Provide the [x, y] coordinate of the cell's center where the given text is located.  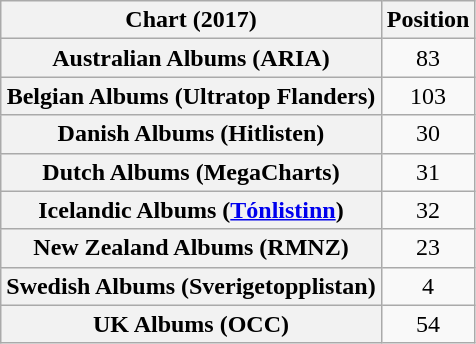
30 [428, 134]
Belgian Albums (Ultratop Flanders) [191, 96]
UK Albums (OCC) [191, 324]
23 [428, 248]
Icelandic Albums (Tónlistinn) [191, 210]
Position [428, 20]
31 [428, 172]
Chart (2017) [191, 20]
103 [428, 96]
Dutch Albums (MegaCharts) [191, 172]
32 [428, 210]
Swedish Albums (Sverigetopplistan) [191, 286]
4 [428, 286]
83 [428, 58]
Danish Albums (Hitlisten) [191, 134]
54 [428, 324]
Australian Albums (ARIA) [191, 58]
New Zealand Albums (RMNZ) [191, 248]
